Locate the cell with the specified text and output its [X, Y] center coordinate. 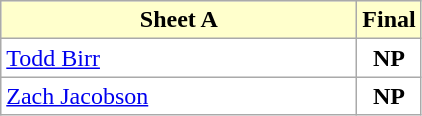
Sheet A [179, 20]
Final [389, 20]
Zach Jacobson [179, 96]
Todd Birr [179, 58]
